Find where the given text appears and provide that cell's center as (x, y) coordinate. 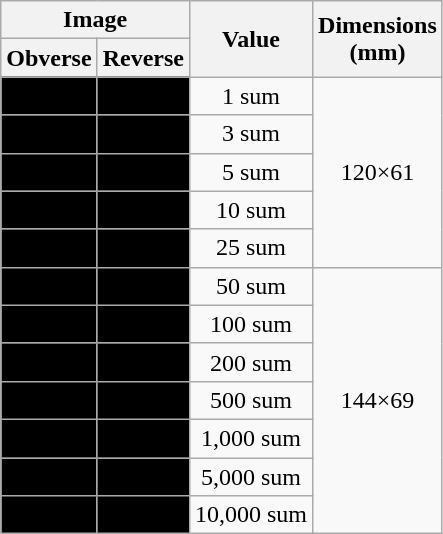
Reverse (143, 58)
Dimensions(mm) (378, 39)
5 sum (250, 172)
Obverse (49, 58)
200 sum (250, 362)
5,000 sum (250, 477)
10,000 sum (250, 515)
1,000 sum (250, 438)
10 sum (250, 210)
144×69 (378, 400)
1 sum (250, 96)
120×61 (378, 172)
Value (250, 39)
50 sum (250, 286)
3 sum (250, 134)
25 sum (250, 248)
500 sum (250, 400)
100 sum (250, 324)
Image (96, 20)
